Capture the cell that displays the provided text and extract its (x, y) central coordinate. 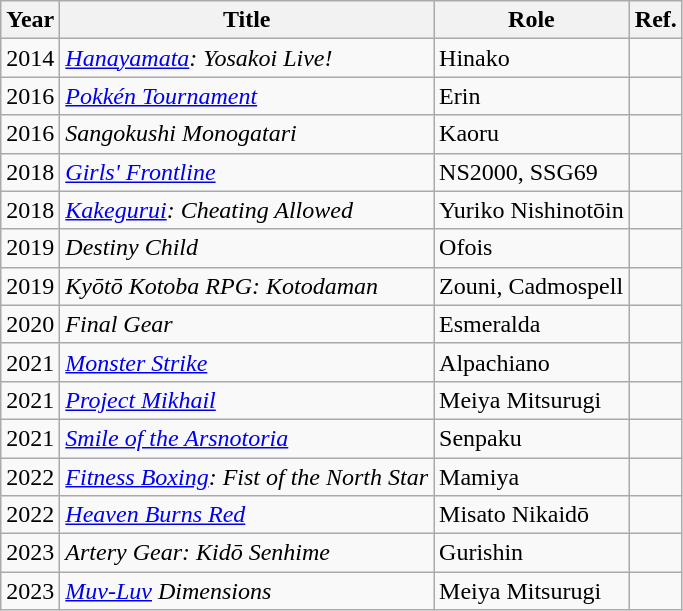
Yuriko Nishinotōin (532, 210)
Year (30, 20)
Kakegurui: Cheating Allowed (247, 210)
Mamiya (532, 477)
Ref. (656, 20)
Fitness Boxing: Fist of the North Star (247, 477)
Kyōtō Kotoba RPG: Kotodaman (247, 286)
Erin (532, 96)
Sangokushi Monogatari (247, 134)
Destiny Child (247, 248)
Girls' Frontline (247, 172)
Muv-Luv Dimensions (247, 591)
Senpaku (532, 438)
Zouni, Cadmospell (532, 286)
Smile of the Arsnotoria (247, 438)
Esmeralda (532, 324)
2014 (30, 58)
Misato Nikaidō (532, 515)
NS2000, SSG69 (532, 172)
Ofois (532, 248)
Artery Gear: Kidō Senhime (247, 553)
2020 (30, 324)
Kaoru (532, 134)
Alpachiano (532, 362)
Pokkén Tournament (247, 96)
Project Mikhail (247, 400)
Gurishin (532, 553)
Final Gear (247, 324)
Monster Strike (247, 362)
Title (247, 20)
Heaven Burns Red (247, 515)
Hinako (532, 58)
Role (532, 20)
Hanayamata: Yosakoi Live! (247, 58)
